Capture the cell that displays the provided text and extract its [X, Y] central coordinate. 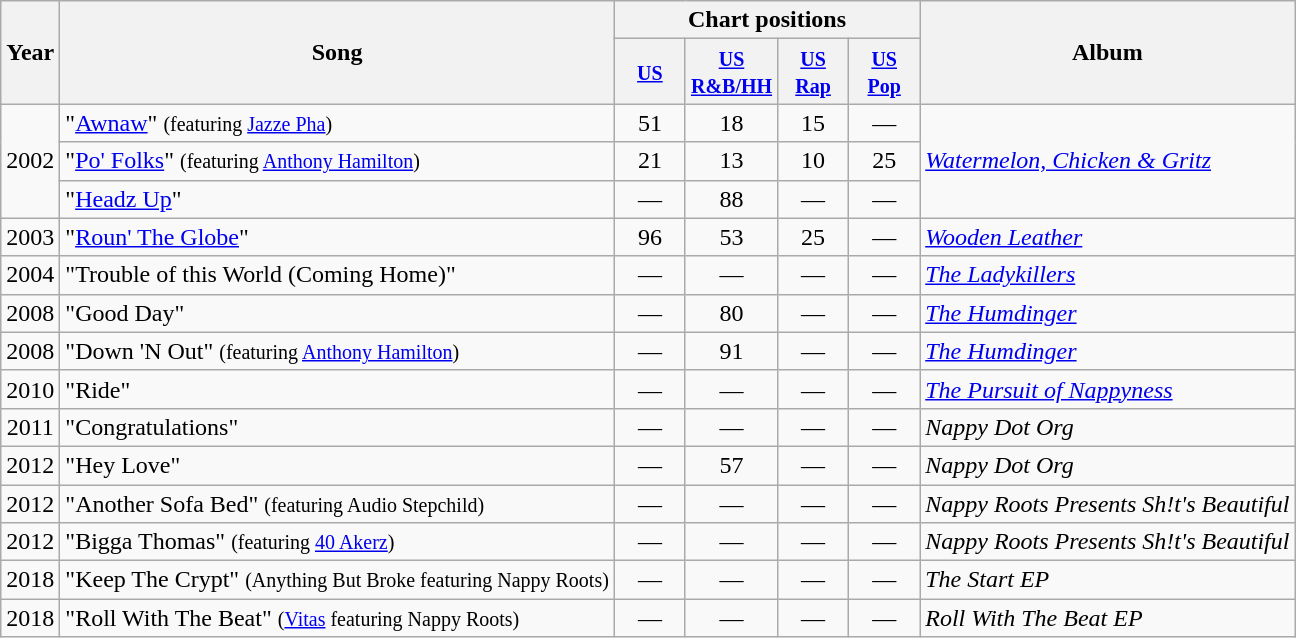
"Down 'N Out" (featuring Anthony Hamilton) [338, 351]
53 [731, 237]
US Pop [884, 72]
"Roun' The Globe" [338, 237]
"Awnaw" (featuring Jazze Pha) [338, 123]
18 [731, 123]
Song [338, 52]
"Another Sofa Bed" (featuring Audio Stepchild) [338, 503]
91 [731, 351]
Chart positions [766, 20]
"Po' Folks" (featuring Anthony Hamilton) [338, 161]
2002 [30, 161]
2003 [30, 237]
The Start EP [1108, 580]
13 [731, 161]
Year [30, 52]
The Pursuit of Nappyness [1108, 389]
"Bigga Thomas" (featuring 40 Akerz) [338, 542]
"Congratulations" [338, 427]
Roll With The Beat EP [1108, 618]
Album [1108, 52]
"Headz Up" [338, 199]
US Rap [814, 72]
88 [731, 199]
Wooden Leather [1108, 237]
2004 [30, 275]
US [650, 72]
15 [814, 123]
21 [650, 161]
51 [650, 123]
10 [814, 161]
"Trouble of this World (Coming Home)" [338, 275]
"Hey Love" [338, 465]
"Ride" [338, 389]
"Good Day" [338, 313]
"Keep The Crypt" (Anything But Broke featuring Nappy Roots) [338, 580]
US R&B/HH [731, 72]
96 [650, 237]
The Ladykillers [1108, 275]
2010 [30, 389]
80 [731, 313]
"Roll With The Beat" (Vitas featuring Nappy Roots) [338, 618]
2011 [30, 427]
Watermelon, Chicken & Gritz [1108, 161]
57 [731, 465]
